Locate the cell with the specified text and output its (X, Y) center coordinate. 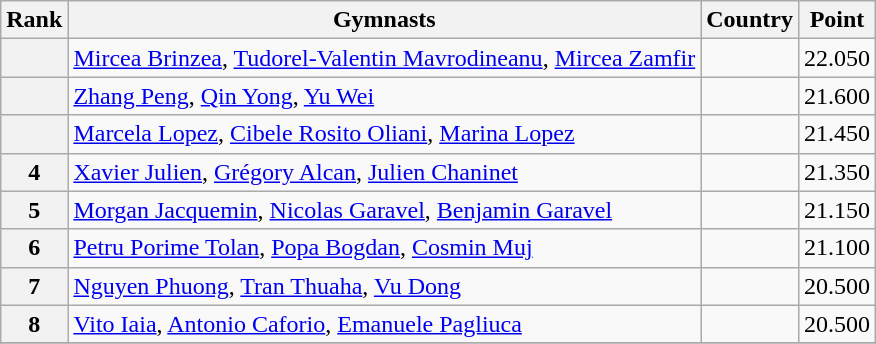
8 (34, 324)
7 (34, 286)
Rank (34, 20)
Petru Porime Tolan, Popa Bogdan, Cosmin Muj (384, 248)
Xavier Julien, Grégory Alcan, Julien Chaninet (384, 172)
5 (34, 210)
21.450 (836, 134)
21.150 (836, 210)
Gymnasts (384, 20)
Mircea Brinzea, Tudorel-Valentin Mavrodineanu, Mircea Zamfir (384, 58)
21.350 (836, 172)
Nguyen Phuong, Tran Thuaha, Vu Dong (384, 286)
Marcela Lopez, Cibele Rosito Oliani, Marina Lopez (384, 134)
22.050 (836, 58)
Zhang Peng, Qin Yong, Yu Wei (384, 96)
Point (836, 20)
Morgan Jacquemin, Nicolas Garavel, Benjamin Garavel (384, 210)
21.100 (836, 248)
Country (750, 20)
6 (34, 248)
4 (34, 172)
21.600 (836, 96)
Vito Iaia, Antonio Caforio, Emanuele Pagliuca (384, 324)
